Determine the (x, y) coordinate at the center of the cell enclosing the given text.  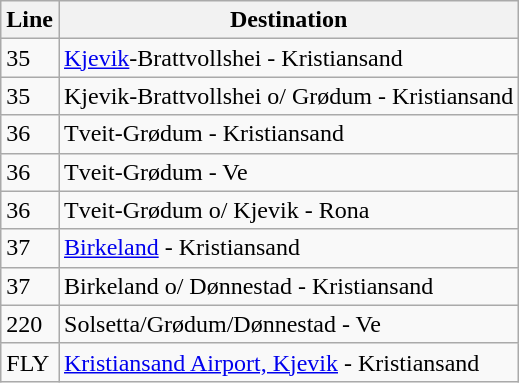
Tveit-Grødum - Kristiansand (288, 134)
FLY (30, 362)
Kristiansand Airport, Kjevik - Kristiansand (288, 362)
Birkeland - Kristiansand (288, 248)
Destination (288, 20)
Kjevik-Brattvollshei - Kristiansand (288, 58)
Tveit-Grødum - Ve (288, 172)
Birkeland o/ Dønnestad - Kristiansand (288, 286)
220 (30, 324)
Kjevik-Brattvollshei o/ Grødum - Kristiansand (288, 96)
Line (30, 20)
Tveit-Grødum o/ Kjevik - Rona (288, 210)
Solsetta/Grødum/Dønnestad - Ve (288, 324)
